For the text-containing cell, return its midpoint in [x, y] coordinate format. 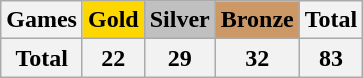
22 [113, 58]
32 [257, 58]
Games [42, 20]
Gold [113, 20]
Bronze [257, 20]
29 [180, 58]
Silver [180, 20]
83 [331, 58]
